Detect which cell encompasses the target text, then output its [X, Y] center coordinate. 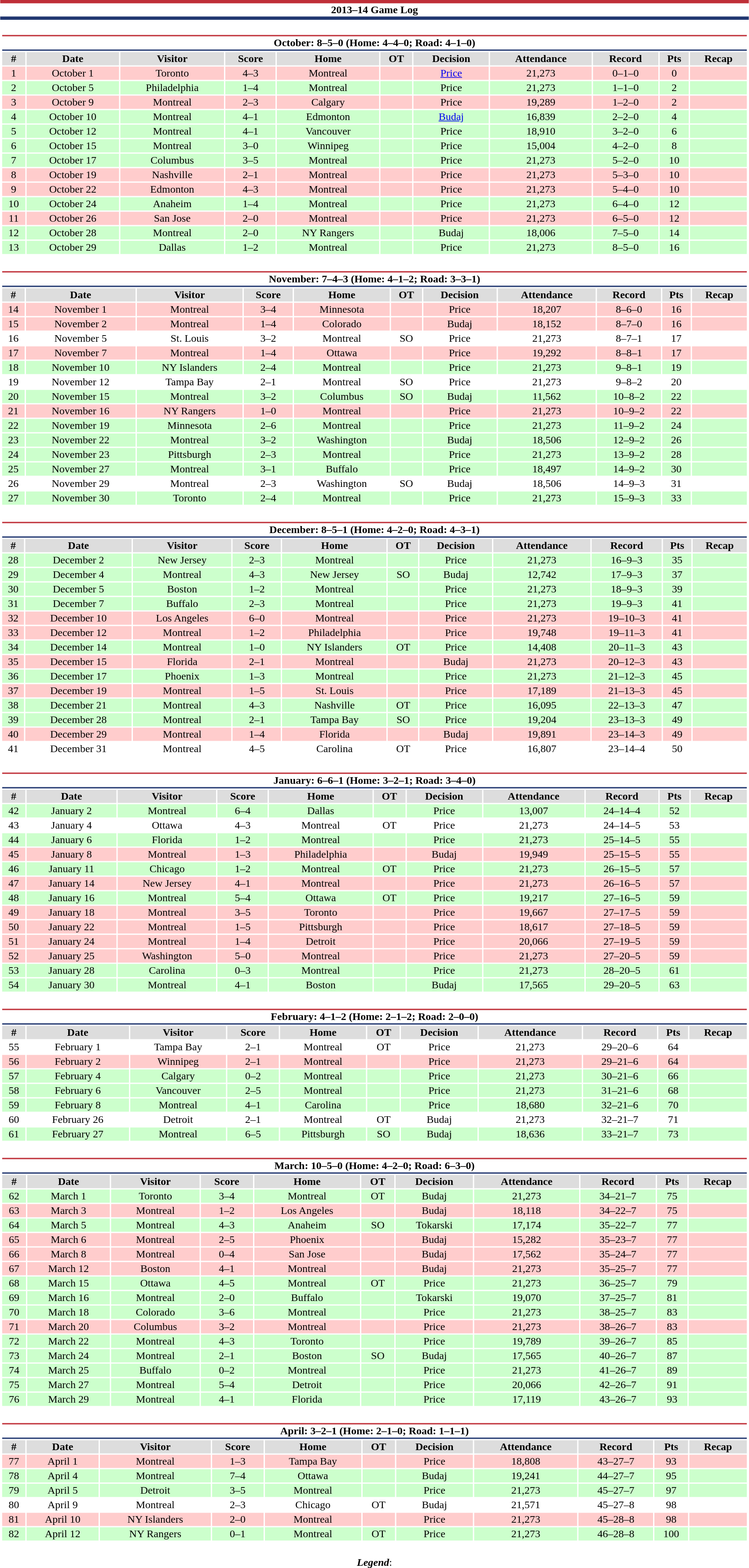
March 3 [68, 1211]
13 [14, 248]
October 17 [73, 161]
6–0 [257, 618]
42–26–7 [618, 1385]
December 15 [78, 662]
18,636 [530, 1134]
51 [13, 942]
January 24 [71, 942]
November 22 [80, 440]
37–25–7 [618, 1298]
29 [13, 575]
November 5 [80, 338]
26–16–5 [622, 884]
10–8–2 [629, 396]
November 10 [80, 367]
January 22 [71, 927]
December 31 [78, 749]
18,680 [530, 1105]
18,006 [541, 233]
5–4–0 [625, 190]
March 16 [68, 1298]
December 14 [78, 647]
13–9–2 [629, 454]
9–8–2 [629, 382]
October 22 [73, 190]
45–27–8 [616, 1505]
36–25–7 [618, 1283]
46–28–8 [616, 1534]
85 [672, 1341]
3–0 [250, 146]
December 7 [78, 604]
November 7 [80, 353]
35–25–7 [618, 1269]
October 19 [73, 175]
November 16 [80, 411]
October 10 [73, 117]
December 4 [78, 575]
36 [13, 676]
November 19 [80, 425]
19–9–3 [627, 604]
19–11–3 [627, 633]
45–28–8 [616, 1520]
December 2 [78, 560]
October 28 [73, 233]
9–8–1 [629, 367]
48 [13, 898]
23–14–4 [627, 749]
16,807 [542, 749]
97 [671, 1491]
1 [14, 73]
25–14–5 [622, 840]
24–14–4 [622, 811]
27 [13, 498]
18–9–3 [627, 589]
21,571 [526, 1505]
April 9 [62, 1505]
44–27–7 [616, 1476]
February 27 [78, 1134]
6–4 [242, 811]
7 [14, 161]
27–16–5 [622, 898]
65 [14, 1240]
14–9–3 [629, 483]
7–5–0 [625, 233]
5–2–0 [625, 161]
18,497 [547, 469]
30–21–6 [620, 1076]
9 [14, 190]
16–9–3 [627, 560]
19,241 [526, 1476]
21 [13, 411]
58 [14, 1090]
14,408 [542, 647]
October 24 [73, 204]
91 [672, 1385]
6–4–0 [625, 204]
20–12–3 [627, 662]
56 [14, 1061]
19,748 [542, 633]
80 [14, 1505]
34 [13, 647]
February: 4–1–2 (Home: 2–1–2; Road: 2–0–0) [374, 1017]
March 25 [68, 1370]
27–17–5 [622, 913]
0–1 [238, 1534]
December 17 [78, 676]
18,152 [547, 324]
2013–14 Game Log [374, 10]
January 4 [71, 826]
December 19 [78, 691]
32–21–7 [620, 1119]
March 18 [68, 1312]
April 4 [62, 1476]
October 29 [73, 248]
March 5 [68, 1225]
62 [14, 1196]
15 [13, 324]
15–9–3 [629, 498]
November: 7–4–3 (Home: 4–1–2; Road: 3–3–1) [374, 279]
15,004 [541, 146]
2–6 [268, 425]
33–21–7 [620, 1134]
8–5–0 [625, 248]
December 29 [78, 734]
8–7–1 [629, 338]
18,118 [526, 1211]
1–1–0 [625, 88]
November 2 [80, 324]
3 [14, 102]
44 [13, 840]
13,007 [533, 811]
October: 8–5–0 (Home: 4–4–0; Road: 4–1–0) [374, 43]
October 26 [73, 219]
38–25–7 [618, 1312]
16,839 [541, 117]
October 1 [73, 73]
April 5 [62, 1491]
17,562 [526, 1254]
32–21–6 [620, 1105]
10–9–2 [629, 411]
March 20 [68, 1327]
31–21–6 [620, 1090]
0–4 [227, 1254]
11 [14, 219]
8–6–0 [629, 309]
March 29 [68, 1399]
3–6 [227, 1312]
3–2–0 [625, 132]
27–18–5 [622, 927]
29–21–6 [620, 1061]
6–5–0 [625, 219]
January 14 [71, 884]
0–3 [242, 971]
38 [13, 705]
April 1 [62, 1462]
December 10 [78, 618]
19,204 [542, 720]
38–26–7 [618, 1327]
41–26–7 [618, 1370]
22–13–3 [627, 705]
8–7–0 [629, 324]
60 [14, 1119]
5–0 [242, 956]
34–22–7 [618, 1211]
January 18 [71, 913]
21–12–3 [627, 676]
7–4 [238, 1476]
March 6 [68, 1240]
29–20–6 [620, 1047]
23 [13, 440]
19,949 [533, 855]
12,742 [542, 575]
November 27 [80, 469]
35–24–7 [618, 1254]
14–9–2 [629, 469]
23–13–3 [627, 720]
December: 8–5–1 (Home: 4–2–0; Road: 4–3–1) [374, 530]
25–15–5 [622, 855]
5–3–0 [625, 175]
54 [13, 985]
43–27–7 [616, 1462]
8–8–1 [629, 353]
23–14–3 [627, 734]
16,095 [542, 705]
35–22–7 [618, 1225]
17,119 [526, 1399]
6–5 [253, 1134]
19,070 [526, 1298]
24–14–5 [622, 826]
February 1 [78, 1047]
October 15 [73, 146]
February 8 [78, 1105]
25 [13, 469]
3–1 [268, 469]
20–11–3 [627, 647]
March 1 [68, 1196]
November 12 [80, 382]
21–13–3 [627, 691]
November 29 [80, 483]
11–9–2 [629, 425]
74 [14, 1370]
42 [13, 811]
March 22 [68, 1341]
100 [671, 1534]
March 12 [68, 1269]
35–23–7 [618, 1240]
67 [14, 1269]
April 10 [62, 1520]
January 16 [71, 898]
45–27–7 [616, 1491]
19,289 [541, 102]
March 27 [68, 1385]
April: 3–2–1 (Home: 2–1–0; Road: 1–1–1) [374, 1431]
January 2 [71, 811]
March 15 [68, 1283]
18,808 [526, 1462]
December 5 [78, 589]
46 [13, 869]
34–21–7 [618, 1196]
January 28 [71, 971]
40 [13, 734]
76 [14, 1399]
78 [14, 1476]
19,217 [533, 898]
17,189 [542, 691]
2–2–0 [625, 117]
4–2–0 [625, 146]
November 23 [80, 454]
11,562 [547, 396]
March: 10–5–0 (Home: 4–2–0; Road: 6–3–0) [374, 1166]
32 [13, 618]
40–26–7 [618, 1356]
October 9 [73, 102]
19,789 [526, 1341]
18,910 [541, 132]
0–1–0 [625, 73]
69 [14, 1298]
26–15–5 [622, 869]
December 28 [78, 720]
89 [672, 1370]
January 30 [71, 985]
November 1 [80, 309]
December 21 [78, 705]
18,207 [547, 309]
28–20–5 [622, 971]
December 12 [78, 633]
February 2 [78, 1061]
5 [14, 132]
19,292 [547, 353]
January 8 [71, 855]
19–10–3 [627, 618]
January 25 [71, 956]
January 6 [71, 840]
1–2–0 [625, 102]
95 [671, 1476]
November 30 [80, 498]
April 12 [62, 1534]
43–26–7 [618, 1399]
October 5 [73, 88]
January: 6–6–1 (Home: 3–2–1; Road: 3–4–0) [374, 780]
27–19–5 [622, 942]
12–9–2 [629, 440]
72 [14, 1341]
19,891 [542, 734]
19,667 [533, 913]
18 [13, 367]
39–26–7 [618, 1341]
87 [672, 1356]
27–20–5 [622, 956]
17–9–3 [627, 575]
February 26 [78, 1119]
January 11 [71, 869]
29–20–5 [622, 985]
February 6 [78, 1090]
17,174 [526, 1225]
18,617 [533, 927]
October 12 [73, 132]
0 [674, 73]
November 15 [80, 396]
February 4 [78, 1076]
82 [14, 1534]
15,282 [526, 1240]
March 24 [68, 1356]
March 8 [68, 1254]
